Capture the cell that displays the provided text and extract its [x, y] central coordinate. 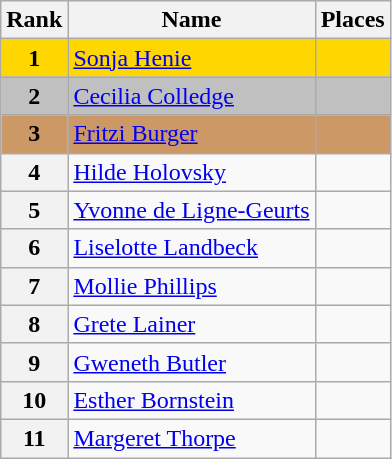
10 [34, 400]
Sonja Henie [192, 58]
7 [34, 286]
1 [34, 58]
Cecilia Colledge [192, 96]
Fritzi Burger [192, 134]
8 [34, 324]
4 [34, 172]
Places [352, 20]
Rank [34, 20]
Gweneth Butler [192, 362]
Grete Lainer [192, 324]
Name [192, 20]
11 [34, 438]
Margeret Thorpe [192, 438]
Mollie Phillips [192, 286]
3 [34, 134]
Esther Bornstein [192, 400]
6 [34, 248]
Hilde Holovsky [192, 172]
Yvonne de Ligne-Geurts [192, 210]
5 [34, 210]
2 [34, 96]
Liselotte Landbeck [192, 248]
9 [34, 362]
